Locate the cell with the specified text and output its (x, y) center coordinate. 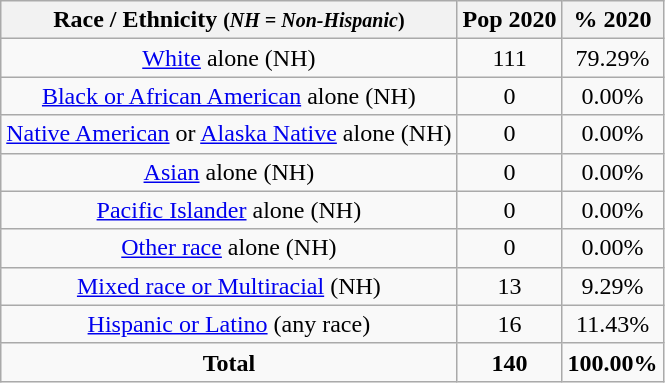
13 (510, 286)
11.43% (612, 324)
White alone (NH) (229, 58)
111 (510, 58)
Asian alone (NH) (229, 172)
Other race alone (NH) (229, 248)
Native American or Alaska Native alone (NH) (229, 134)
Total (229, 362)
Mixed race or Multiracial (NH) (229, 286)
Hispanic or Latino (any race) (229, 324)
Pop 2020 (510, 20)
79.29% (612, 58)
% 2020 (612, 20)
Race / Ethnicity (NH = Non-Hispanic) (229, 20)
16 (510, 324)
Black or African American alone (NH) (229, 96)
Pacific Islander alone (NH) (229, 210)
140 (510, 362)
100.00% (612, 362)
9.29% (612, 286)
